Detect which cell encompasses the target text, then output its [x, y] center coordinate. 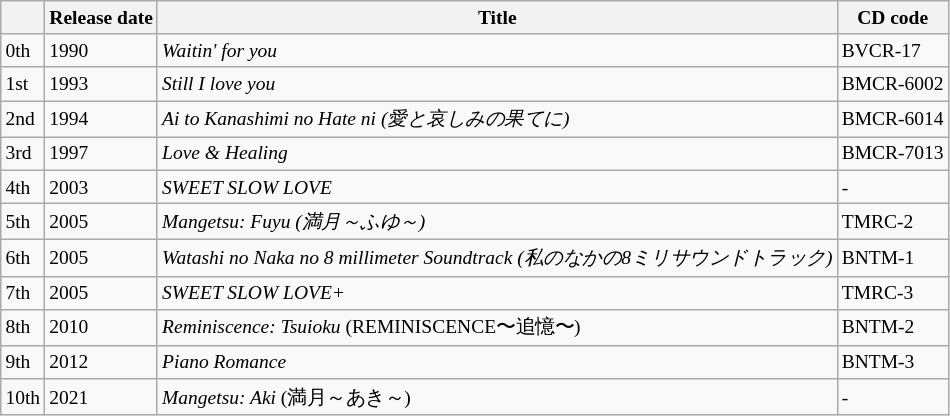
Watashi no Naka no 8 millimeter Soundtrack (私のなかの8ミリサウンドトラック) [497, 258]
Mangetsu: Aki (満月～あき～) [497, 397]
2010 [102, 327]
CD code [892, 18]
1993 [102, 84]
TMRC-3 [892, 292]
BNTM-2 [892, 327]
BNTM-3 [892, 362]
2nd [23, 119]
SWEET SLOW LOVE+ [497, 292]
SWEET SLOW LOVE [497, 186]
2021 [102, 397]
Piano Romance [497, 362]
2012 [102, 362]
TMRC-2 [892, 221]
6th [23, 258]
8th [23, 327]
1st [23, 84]
Reminiscence: Tsuioku (REMINISCENCE〜追憶〜) [497, 327]
5th [23, 221]
9th [23, 362]
BMCR-6002 [892, 84]
Title [497, 18]
BMCR-7013 [892, 154]
4th [23, 186]
3rd [23, 154]
BMCR-6014 [892, 119]
Mangetsu: Fuyu (満月～ふゆ～) [497, 221]
0th [23, 50]
1997 [102, 154]
Love & Healing [497, 154]
10th [23, 397]
Waitin' for you [497, 50]
2003 [102, 186]
7th [23, 292]
BVCR-17 [892, 50]
Ai to Kanashimi no Hate ni (愛と哀しみの果てに) [497, 119]
1990 [102, 50]
Still I love you [497, 84]
1994 [102, 119]
Release date [102, 18]
BNTM-1 [892, 258]
